From the cell containing the given text, extract its center point as [X, Y] coordinate. 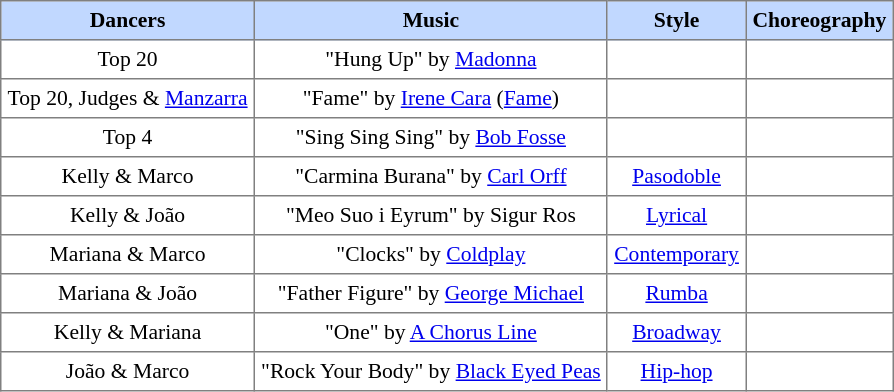
Broadway [676, 332]
Contemporary [676, 254]
Choreography [820, 20]
Mariana & João [128, 294]
Music [430, 20]
"One" by A Chorus Line [430, 332]
Lyrical [676, 216]
Top 20 [128, 60]
Hip-hop [676, 372]
Kelly & Mariana [128, 332]
Top 20, Judges & Manzarra [128, 98]
Rumba [676, 294]
"Hung Up" by Madonna [430, 60]
"Father Figure" by George Michael [430, 294]
"Meo Suo i Eyrum" by Sigur Ros [430, 216]
Mariana & Marco [128, 254]
Kelly & Marco [128, 176]
"Clocks" by Coldplay [430, 254]
Dancers [128, 20]
"Fame" by Irene Cara (Fame) [430, 98]
"Rock Your Body" by Black Eyed Peas [430, 372]
Kelly & João [128, 216]
Top 4 [128, 138]
João & Marco [128, 372]
"Carmina Burana" by Carl Orff [430, 176]
Style [676, 20]
Pasodoble [676, 176]
"Sing Sing Sing" by Bob Fosse [430, 138]
